Locate the cell with the specified text and output its (X, Y) center coordinate. 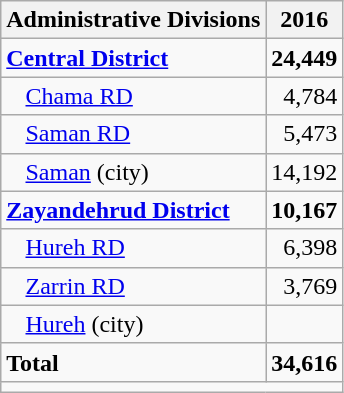
34,616 (304, 362)
3,769 (304, 286)
24,449 (304, 58)
Total (134, 362)
4,784 (304, 96)
Saman (city) (134, 172)
Zarrin RD (134, 286)
Chama RD (134, 96)
10,167 (304, 210)
6,398 (304, 248)
14,192 (304, 172)
2016 (304, 20)
Zayandehrud District (134, 210)
Central District (134, 58)
Saman RD (134, 134)
Hureh (city) (134, 324)
Administrative Divisions (134, 20)
5,473 (304, 134)
Hureh RD (134, 248)
